Search for the cell housing the specified text and yield its [x, y] center coordinate. 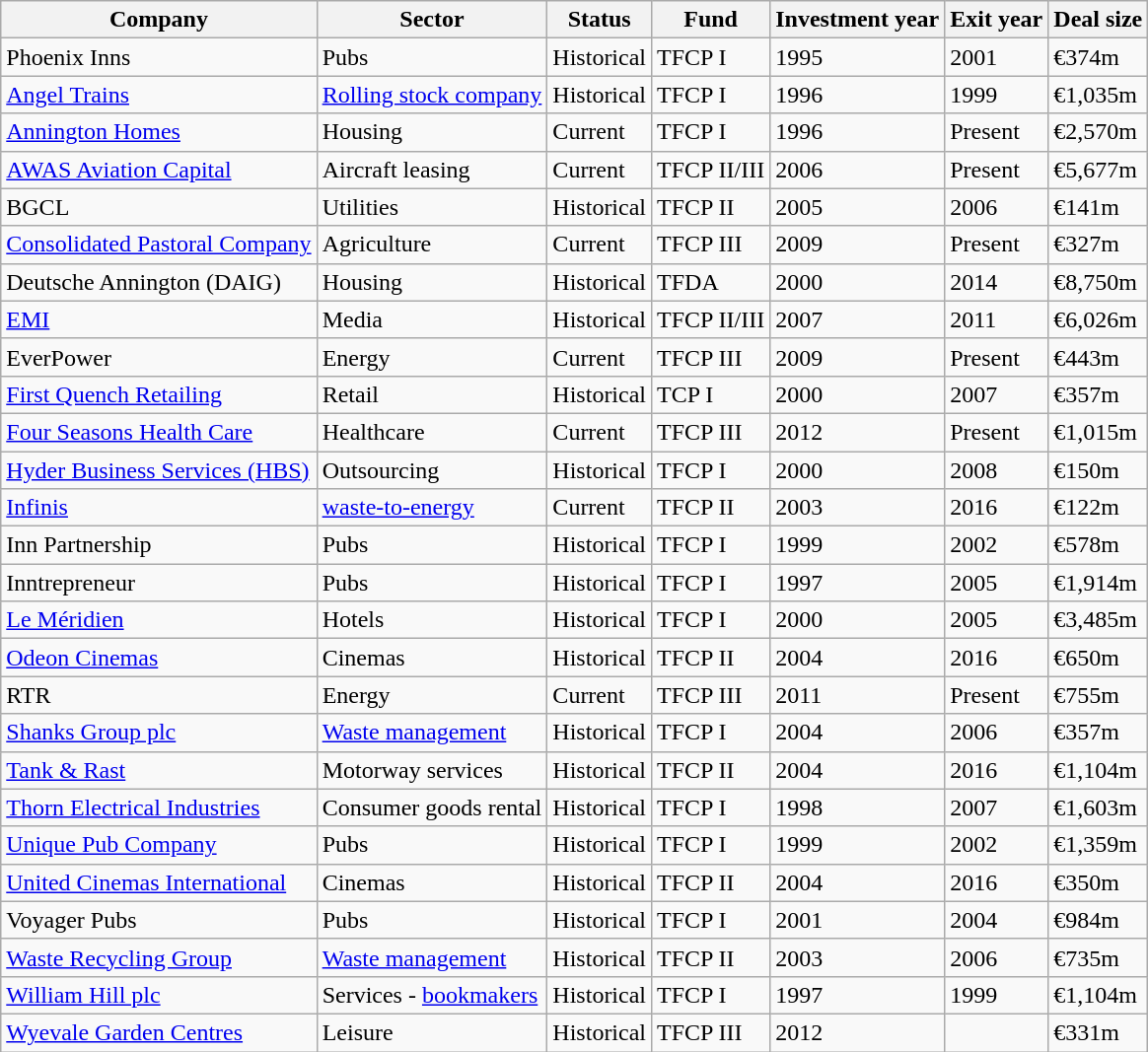
€150m [1099, 470]
Rolling stock company [432, 95]
Services - bookmakers [432, 995]
Deutsche Annington (DAIG) [159, 282]
1998 [858, 807]
EMI [159, 319]
€2,570m [1099, 132]
2014 [996, 282]
Status [600, 20]
Four Seasons Health Care [159, 432]
Unique Pub Company [159, 845]
Thorn Electrical Industries [159, 807]
€5,677m [1099, 170]
Hotels [432, 620]
Deal size [1099, 20]
Odeon Cinemas [159, 658]
Wyevale Garden Centres [159, 1032]
€1,359m [1099, 845]
Investment year [858, 20]
€331m [1099, 1032]
Inn Partnership [159, 545]
€3,485m [1099, 620]
Hyder Business Services (HBS) [159, 470]
United Cinemas International [159, 882]
€8,750m [1099, 282]
1995 [858, 57]
Inntrepreneur [159, 583]
waste-to-energy [432, 508]
Utilities [432, 207]
€1,015m [1099, 432]
€984m [1099, 920]
€1,914m [1099, 583]
€327m [1099, 245]
€1,035m [1099, 95]
€141m [1099, 207]
Motorway services [432, 770]
Fund [711, 20]
Company [159, 20]
Outsourcing [432, 470]
EverPower [159, 357]
€650m [1099, 658]
€6,026m [1099, 319]
Infinis [159, 508]
Phoenix Inns [159, 57]
€350m [1099, 882]
€755m [1099, 695]
William Hill plc [159, 995]
First Quench Retailing [159, 394]
Healthcare [432, 432]
Angel Trains [159, 95]
2008 [996, 470]
Retail [432, 394]
€735m [1099, 957]
Consumer goods rental [432, 807]
Annington Homes [159, 132]
Le Méridien [159, 620]
AWAS Aviation Capital [159, 170]
€122m [1099, 508]
Media [432, 319]
TCP I [711, 394]
BGCL [159, 207]
Consolidated Pastoral Company [159, 245]
TFDA [711, 282]
Voyager Pubs [159, 920]
€374m [1099, 57]
Tank & Rast [159, 770]
Sector [432, 20]
Exit year [996, 20]
Agriculture [432, 245]
Shanks Group plc [159, 733]
€443m [1099, 357]
Leisure [432, 1032]
€578m [1099, 545]
€1,603m [1099, 807]
RTR [159, 695]
Waste Recycling Group [159, 957]
Aircraft leasing [432, 170]
